For the text-containing cell, return its midpoint in (x, y) coordinate format. 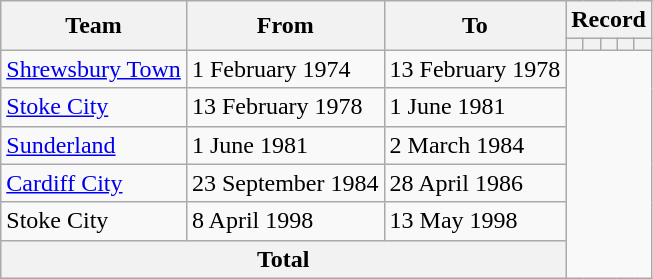
Total (284, 259)
From (285, 26)
2 March 1984 (475, 145)
28 April 1986 (475, 183)
23 September 1984 (285, 183)
13 May 1998 (475, 221)
Cardiff City (94, 183)
Shrewsbury Town (94, 69)
8 April 1998 (285, 221)
Sunderland (94, 145)
Record (609, 20)
Team (94, 26)
1 February 1974 (285, 69)
To (475, 26)
